Provide the [x, y] coordinate of the cell's center where the given text is located.  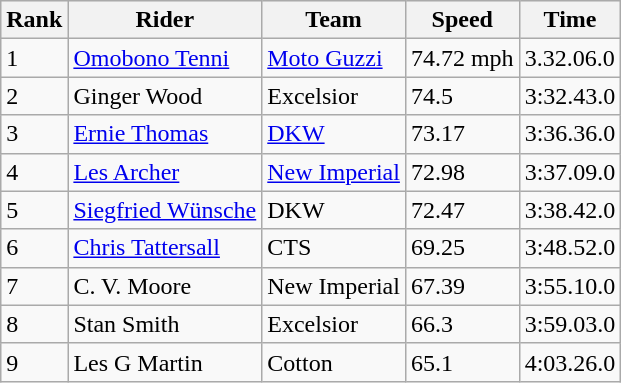
69.25 [462, 248]
Rider [165, 20]
Ernie Thomas [165, 134]
Time [570, 20]
Ginger Wood [165, 96]
72.47 [462, 210]
67.39 [462, 286]
72.98 [462, 172]
6 [34, 248]
66.3 [462, 324]
9 [34, 362]
3:37.09.0 [570, 172]
74.72 mph [462, 58]
65.1 [462, 362]
3:48.52.0 [570, 248]
3.32.06.0 [570, 58]
C. V. Moore [165, 286]
3:55.10.0 [570, 286]
3:38.42.0 [570, 210]
8 [34, 324]
Team [334, 20]
Cotton [334, 362]
3:36.36.0 [570, 134]
5 [34, 210]
Moto Guzzi [334, 58]
Speed [462, 20]
3:59.03.0 [570, 324]
74.5 [462, 96]
Siegfried Wünsche [165, 210]
1 [34, 58]
Les G Martin [165, 362]
Chris Tattersall [165, 248]
Omobono Tenni [165, 58]
73.17 [462, 134]
3:32.43.0 [570, 96]
4 [34, 172]
4:03.26.0 [570, 362]
Stan Smith [165, 324]
Rank [34, 20]
CTS [334, 248]
2 [34, 96]
3 [34, 134]
Les Archer [165, 172]
7 [34, 286]
